Detect which cell encompasses the target text, then output its (x, y) center coordinate. 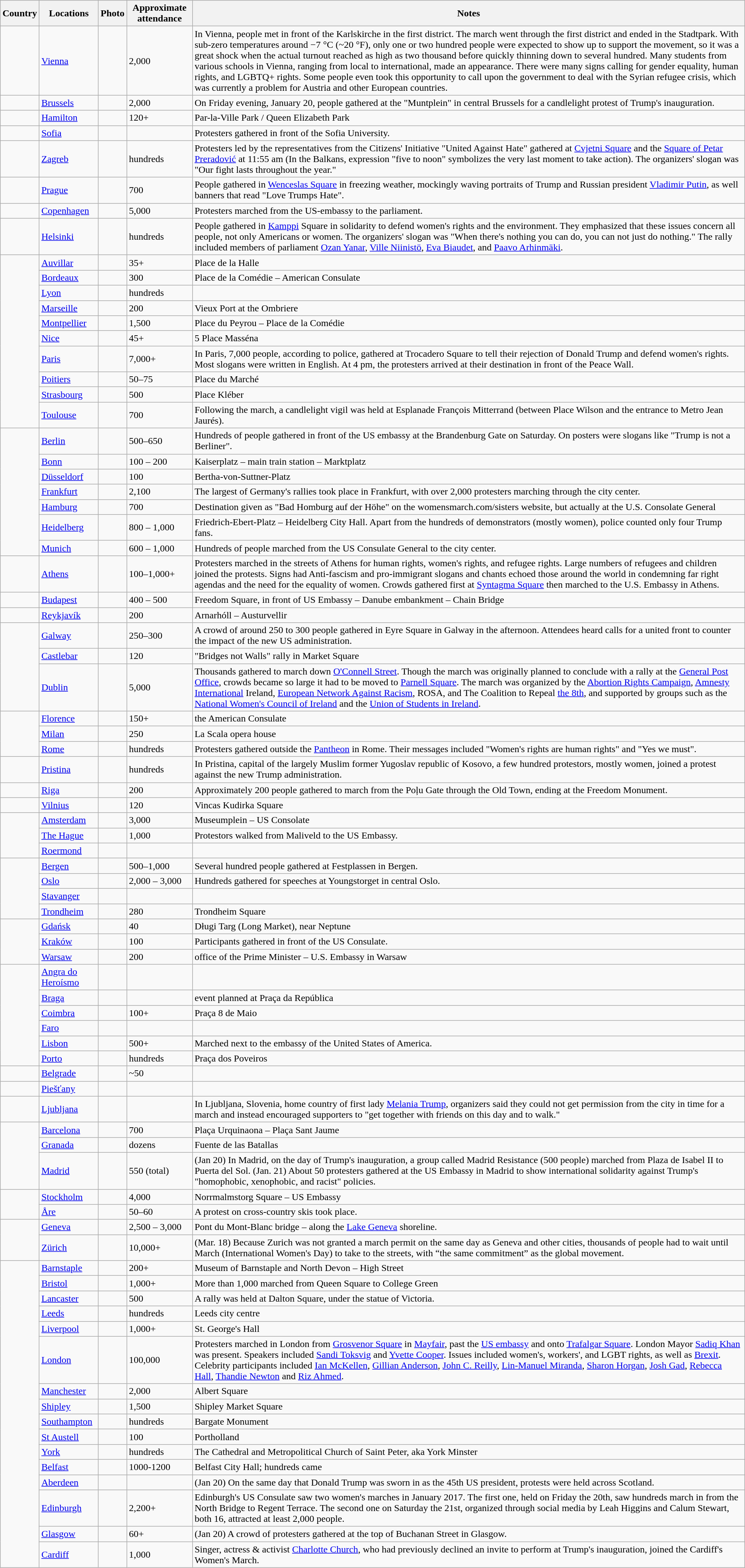
Florence (68, 719)
60+ (159, 1534)
Poitiers (68, 379)
~50 (159, 1073)
Bargate Monument (468, 1421)
Kaiserplatz – main train station – Marktplatz (468, 461)
Portholland (468, 1437)
Friedrich-Ebert-Platz – Heidelberg City Hall. Apart from the hundreds of demonstrators (mostly women), police counted only four Trump fans. (468, 527)
Hamburg (68, 507)
Norrmalmstorg Square – US Embassy (468, 1197)
The largest of Germany's rallies took place in Frankfurt, with over 2,000 protesters marching through the city center. (468, 492)
A protest on cross-country skis took place. (468, 1212)
Paris (68, 359)
Protestors walked from Maliveld to the US Embassy. (468, 835)
Düsseldorf (68, 477)
Angra do Heroísmo (68, 977)
100 – 200 (159, 461)
10,000+ (159, 1248)
2,200+ (159, 1508)
Madrid (68, 1171)
Bordeaux (68, 278)
2,100 (159, 492)
Marseille (68, 308)
Kraków (68, 942)
Approximate attendance (159, 14)
Barcelona (68, 1130)
event planned at Praça da República (468, 998)
Following the march, a candlelight vigil was held at Esplanade François Mitterrand (between Place Wilson and the entrance to Metro Jean Jaurés). (468, 415)
Barnstaple (68, 1268)
500–1,000 (159, 866)
Amsterdam (68, 820)
40 (159, 927)
Zürich (68, 1248)
Albert Square (468, 1391)
Hundreds gathered for speeches at Youngstorget in central Oslo. (468, 881)
1000-1200 (159, 1467)
Zagreb (68, 159)
Vienna (68, 61)
Place de la Halle (468, 262)
Prague (68, 190)
Vilnius (68, 805)
York (68, 1452)
400 – 500 (159, 600)
Notes (468, 14)
Protesters marched from the US-embassy to the parliament. (468, 211)
Hamilton (68, 118)
St. George's Hall (468, 1329)
Vincas Kudirka Square (468, 805)
the American Consulate (468, 719)
Trondheim Square (468, 911)
Heidelberg (68, 527)
Cardiff (68, 1554)
Marched next to the embassy of the United States of America. (468, 1043)
Museumplein – US Consolate (468, 820)
Liverpool (68, 1329)
Locations (68, 14)
Gdańsk (68, 927)
Praça dos Poveiros (468, 1058)
Place de la Comédie – American Consulate (468, 278)
London (68, 1360)
Dublin (68, 687)
200+ (159, 1268)
Brussels (68, 103)
250 (159, 734)
(Jan 20) A crowd of protesters gathered at the top of Buchanan Street in Glasgow. (468, 1534)
300 (159, 278)
Milan (68, 734)
Bergen (68, 866)
Glasgow (68, 1534)
Place du Marché (468, 379)
Bertha-von-Suttner-Platz (468, 477)
Belfast City Hall; hundreds came (468, 1467)
office of the Prime Minister – U.S. Embassy in Warsaw (468, 957)
Edinburgh (68, 1508)
Coimbra (68, 1013)
Montpellier (68, 323)
Lisbon (68, 1043)
Ljubljana (68, 1109)
The Cathedral and Metropolitical Church of Saint Peter, aka York Minster (468, 1452)
Długi Targ (Long Market), near Neptune (468, 927)
Granada (68, 1145)
Freedom Square, in front of US Embassy – Danube embankment – Chain Bridge (468, 600)
Riga (68, 790)
Vieux Port at the Ombriere (468, 308)
A rally was held at Dalton Square, under the statue of Victoria. (468, 1298)
Pont du Mont-Blanc bridge – along the Lake Geneva shoreline. (468, 1227)
Athens (68, 574)
Stockholm (68, 1197)
St Austell (68, 1437)
Hundreds of people marched from the US Consulate General to the city center. (468, 548)
3,000 (159, 820)
Fuente de las Batallas (468, 1145)
600 – 1,000 (159, 548)
dozens (159, 1145)
"Bridges not Walls" rally in Market Square (468, 656)
Destination given as "Bad Homburg auf der Höhe" on the womensmarch.com/sisters website, but actually at the U.S. Consolate General (468, 507)
Lyon (68, 293)
250–300 (159, 635)
Oslo (68, 881)
Museum of Barnstaple and North Devon – High Street (468, 1268)
2,500 – 3,000 (159, 1227)
Country (20, 14)
Reykjavík (68, 615)
Manchester (68, 1391)
(Jan 20) On the same day that Donald Trump was sworn in as the 45th US president, protests were held across Scotland. (468, 1482)
Piešťany (68, 1089)
35+ (159, 262)
Leeds city centre (468, 1314)
Trondheim (68, 911)
Copenhagen (68, 211)
Braga (68, 998)
2,000 – 3,000 (159, 881)
Approximately 200 people gathered to march from the Poļu Gate through the Old Town, ending at the Freedom Monument. (468, 790)
Åre (68, 1212)
150+ (159, 719)
500–650 (159, 441)
Leeds (68, 1314)
Shipley Market Square (468, 1406)
Place du Peyrou – Place de la Comédie (468, 323)
Bristol (68, 1283)
More than 1,000 marched from Queen Square to College Green (468, 1283)
Bonn (68, 461)
Toulouse (68, 415)
Roermond (68, 850)
Auvillar (68, 262)
7,000+ (159, 359)
Belfast (68, 1467)
La Scala opera house (468, 734)
Geneva (68, 1227)
Belgrade (68, 1073)
The Hague (68, 835)
Berlin (68, 441)
Porto (68, 1058)
Several hundred people gathered at Festplassen in Bergen. (468, 866)
Nice (68, 338)
Par-la-Ville Park / Queen Elizabeth Park (468, 118)
Warsaw (68, 957)
Southampton (68, 1421)
45+ (159, 338)
50–60 (159, 1212)
Castlebar (68, 656)
120+ (159, 118)
Munich (68, 548)
Participants gathered in front of the US Consulate. (468, 942)
Shipley (68, 1406)
Sofia (68, 133)
100–1,000+ (159, 574)
Stavanger (68, 896)
Frankfurt (68, 492)
Lancaster (68, 1298)
Protesters gathered outside the Pantheon in Rome. Their messages included "Women's rights are human rights" and "Yes we must". (468, 749)
Faro (68, 1028)
On Friday evening, January 20, people gathered at the "Muntplein" in central Brussels for a candlelight protest of Trump's inauguration. (468, 103)
Budapest (68, 600)
Photo (112, 14)
Helsinki (68, 237)
Galway (68, 635)
50–75 (159, 379)
550 (total) (159, 1171)
Place Kléber (468, 395)
Plaça Urquinaona – Plaça Sant Jaume (468, 1130)
500+ (159, 1043)
Pristina (68, 769)
Rome (68, 749)
Arnarhóll – Austurvellir (468, 615)
100,000 (159, 1360)
Strasbourg (68, 395)
100+ (159, 1013)
Protesters gathered in front of the Sofia University. (468, 133)
5 Place Masséna (468, 338)
280 (159, 911)
4,000 (159, 1197)
Praça 8 de Maio (468, 1013)
Aberdeen (68, 1482)
800 – 1,000 (159, 527)
Hundreds of people gathered in front of the US embassy at the Brandenburg Gate on Saturday. On posters were slogans like "Trump is not a Berliner". (468, 441)
